Identify which cell holds the provided text, then report its (x, y) central coordinate. 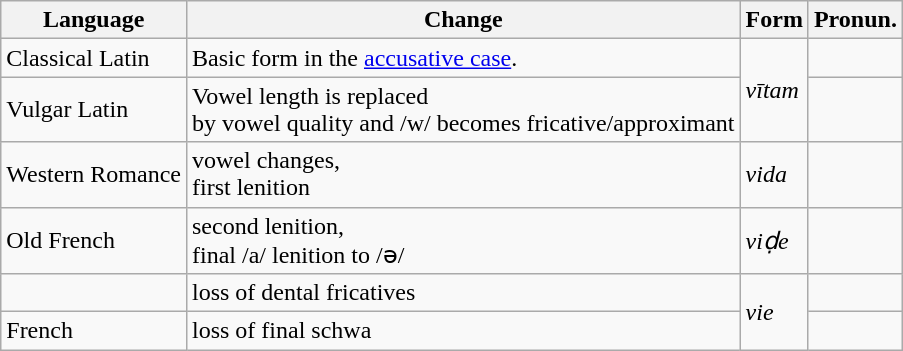
Old French (94, 240)
French (94, 331)
Classical Latin (94, 58)
loss of final schwa (463, 331)
vie (774, 312)
Language (94, 20)
loss of dental fricatives (463, 293)
second lenition, final /a/ lenition to /ə/ (463, 240)
vida (774, 174)
Vulgar Latin (94, 110)
Basic form in the accusative case. (463, 58)
Change (463, 20)
Western Romance (94, 174)
Form (774, 20)
vītam (774, 90)
viḍe (774, 240)
vowel changes, first lenition (463, 174)
Vowel length is replacedby vowel quality and /w/ becomes fricative/approximant (463, 110)
Pronun. (855, 20)
